Find where the given text appears and provide that cell's center as [x, y] coordinate. 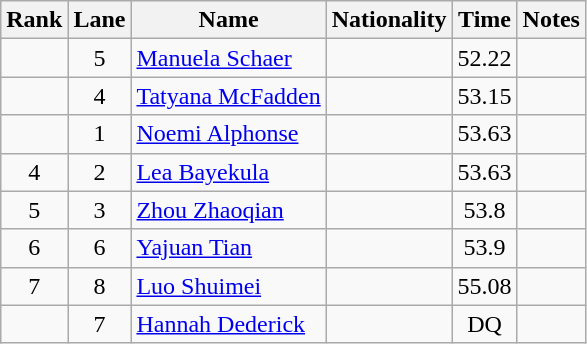
8 [100, 286]
Lane [100, 20]
Zhou Zhaoqian [228, 210]
Name [228, 20]
1 [100, 134]
Time [484, 20]
55.08 [484, 286]
53.15 [484, 96]
Nationality [389, 20]
Manuela Schaer [228, 58]
Luo Shuimei [228, 286]
Rank [34, 20]
Yajuan Tian [228, 248]
Hannah Dederick [228, 324]
Notes [551, 20]
Tatyana McFadden [228, 96]
DQ [484, 324]
Lea Bayekula [228, 172]
Noemi Alphonse [228, 134]
3 [100, 210]
2 [100, 172]
52.22 [484, 58]
53.9 [484, 248]
53.8 [484, 210]
